Search for the cell housing the specified text and yield its [X, Y] center coordinate. 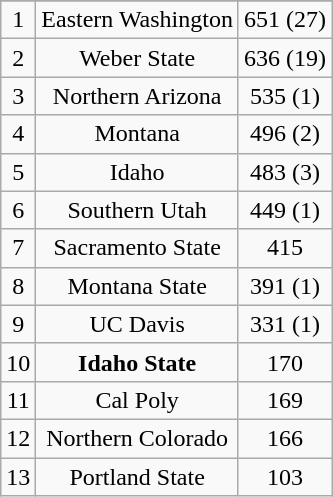
11 [18, 400]
169 [284, 400]
4 [18, 134]
535 (1) [284, 96]
483 (3) [284, 172]
103 [284, 477]
391 (1) [284, 286]
Idaho State [138, 362]
496 (2) [284, 134]
3 [18, 96]
Weber State [138, 58]
415 [284, 248]
Portland State [138, 477]
12 [18, 438]
2 [18, 58]
449 (1) [284, 210]
13 [18, 477]
8 [18, 286]
Cal Poly [138, 400]
Montana State [138, 286]
6 [18, 210]
Northern Colorado [138, 438]
10 [18, 362]
Sacramento State [138, 248]
170 [284, 362]
9 [18, 324]
5 [18, 172]
Northern Arizona [138, 96]
1 [18, 20]
Southern Utah [138, 210]
651 (27) [284, 20]
UC Davis [138, 324]
166 [284, 438]
331 (1) [284, 324]
7 [18, 248]
Idaho [138, 172]
636 (19) [284, 58]
Eastern Washington [138, 20]
Montana [138, 134]
